Determine the [X, Y] coordinate at the center of the cell enclosing the given text.  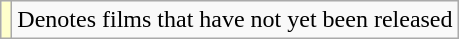
Denotes films that have not yet been released [235, 20]
